Identify which cell holds the provided text, then report its (X, Y) central coordinate. 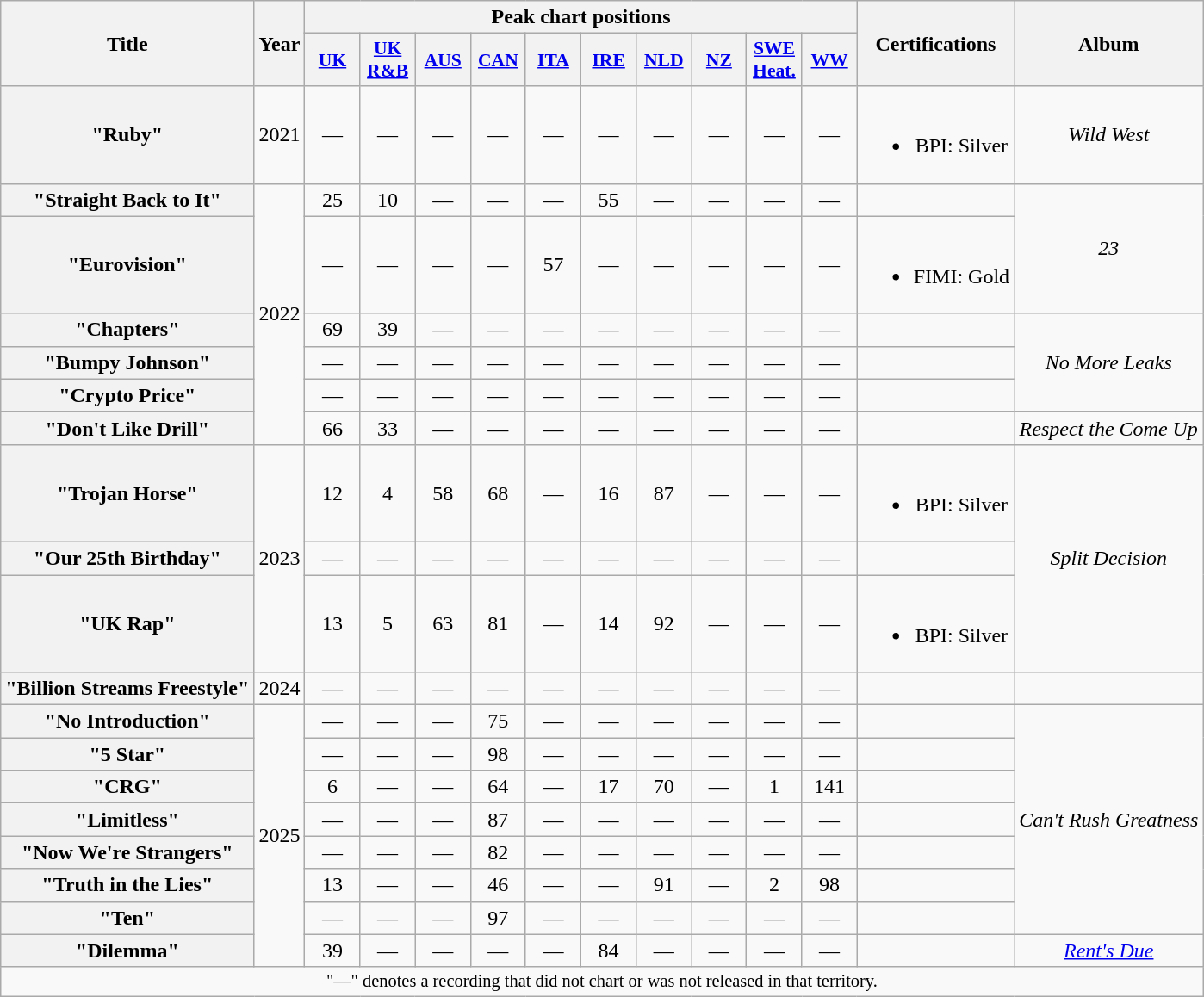
"Crypto Price" (127, 395)
NLD (664, 60)
"Truth in the Lies" (127, 885)
63 (443, 623)
68 (498, 492)
"UK Rap" (127, 623)
"Now We're Strangers" (127, 852)
WW (829, 60)
58 (443, 492)
5 (388, 623)
Rent's Due (1109, 951)
ITA (553, 60)
10 (388, 200)
Album (1109, 43)
23 (1109, 248)
84 (609, 951)
Wild West (1109, 134)
Year (279, 43)
Peak chart positions (580, 17)
"Ten" (127, 918)
"Billion Streams Freestyle" (127, 689)
"Our 25th Birthday" (127, 558)
2022 (279, 313)
14 (609, 623)
92 (664, 623)
69 (332, 330)
SWEHeat. (774, 60)
"Eurovision" (127, 265)
"CRG" (127, 787)
"—" denotes a recording that did not chart or was not released in that territory. (602, 982)
16 (609, 492)
IRE (609, 60)
No More Leaks (1109, 362)
"Dilemma" (127, 951)
UKR&B (388, 60)
AUS (443, 60)
6 (332, 787)
57 (553, 265)
25 (332, 200)
17 (609, 787)
2025 (279, 836)
"Ruby" (127, 134)
2 (774, 885)
1 (774, 787)
12 (332, 492)
64 (498, 787)
Title (127, 43)
Certifications (935, 43)
33 (388, 428)
46 (498, 885)
2021 (279, 134)
FIMI: Gold (935, 265)
66 (332, 428)
"Limitless" (127, 820)
97 (498, 918)
91 (664, 885)
"5 Star" (127, 754)
4 (388, 492)
70 (664, 787)
UK (332, 60)
"Chapters" (127, 330)
2024 (279, 689)
NZ (719, 60)
"Trojan Horse" (127, 492)
"Don't Like Drill" (127, 428)
Respect the Come Up (1109, 428)
141 (829, 787)
82 (498, 852)
2023 (279, 558)
CAN (498, 60)
Split Decision (1109, 558)
55 (609, 200)
"No Introduction" (127, 721)
81 (498, 623)
"Bumpy Johnson" (127, 362)
Can't Rush Greatness (1109, 820)
"Straight Back to It" (127, 200)
75 (498, 721)
